From the cell containing the given text, extract its center point as (x, y) coordinate. 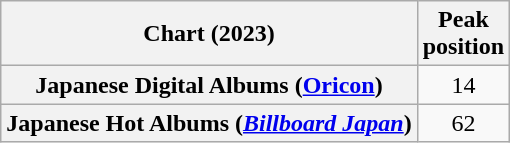
Japanese Hot Albums (Billboard Japan) (209, 123)
Japanese Digital Albums (Oricon) (209, 85)
Peakposition (463, 34)
14 (463, 85)
62 (463, 123)
Chart (2023) (209, 34)
